Return [X, Y] of the center of cell containing provided text 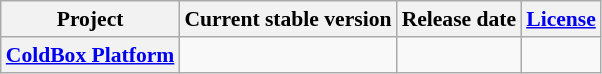
Release date [460, 19]
Current stable version [288, 19]
License [561, 19]
Project [90, 19]
ColdBox Platform [90, 55]
